Capture the cell that displays the provided text and extract its (x, y) central coordinate. 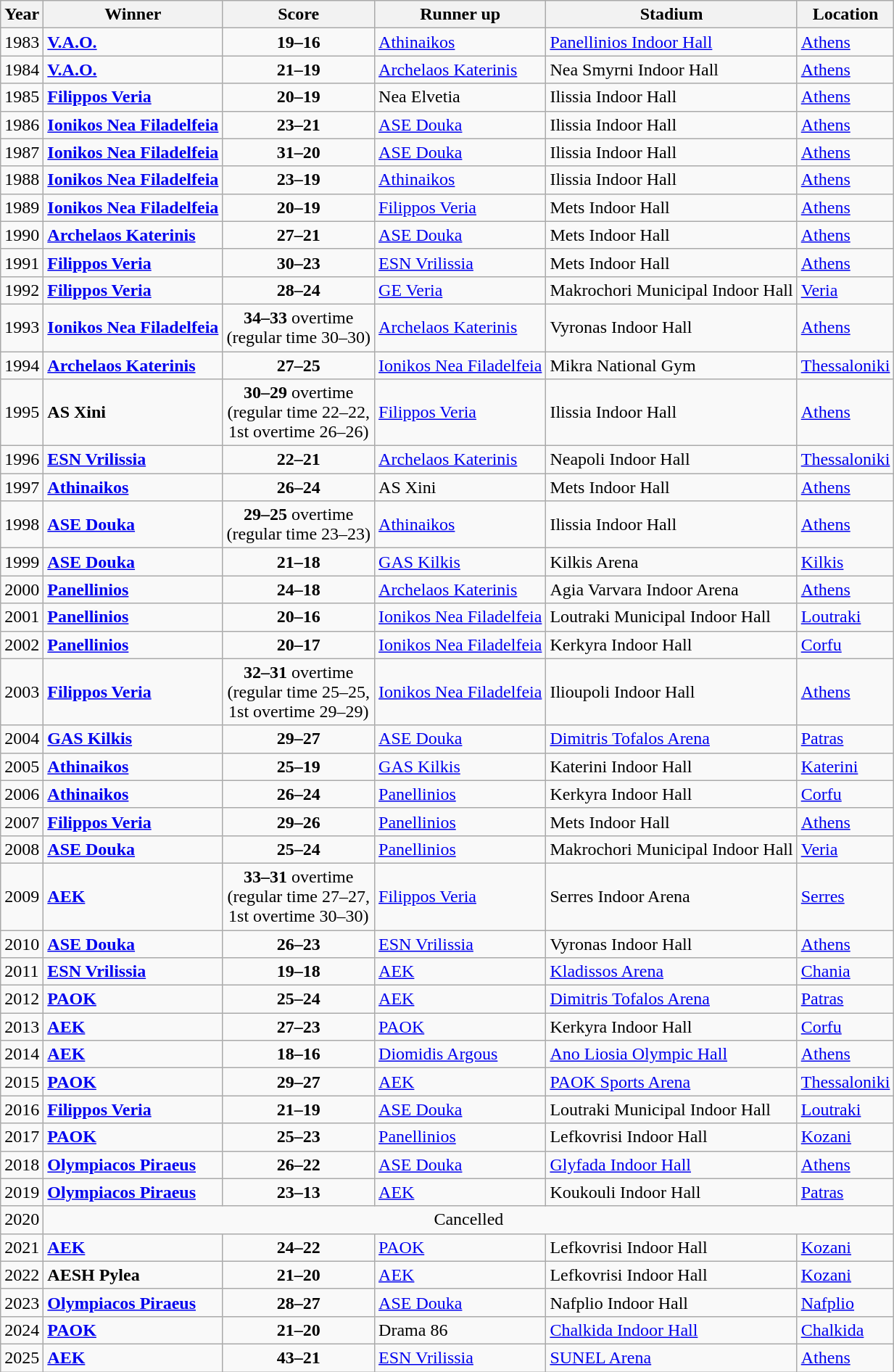
1999 (22, 562)
23–21 (299, 125)
Kilkis (845, 562)
27–23 (299, 1027)
2005 (22, 766)
2011 (22, 972)
Katerini (845, 766)
29–25 overtime (regular time 23–23) (299, 525)
Nea Smyrni Indoor Hall (671, 70)
30–29 overtime (regular time 22–22, 1st overtime 26–26) (299, 413)
Cancelled (468, 1220)
Kilkis Arena (671, 562)
21–18 (299, 562)
2015 (22, 1082)
20–17 (299, 645)
Katerini Indoor Hall (671, 766)
1997 (22, 487)
2014 (22, 1054)
33–31 overtime (regular time 27–27, 1st overtime 30–30) (299, 896)
28–24 (299, 290)
22–21 (299, 460)
Year (22, 15)
25–23 (299, 1137)
SUNEL Arena (671, 1357)
30–23 (299, 263)
1983 (22, 42)
Score (299, 15)
25–19 (299, 766)
24–18 (299, 590)
2023 (22, 1302)
1996 (22, 460)
2020 (22, 1220)
2008 (22, 849)
2021 (22, 1247)
Mikra National Gym (671, 365)
Chalkida (845, 1330)
1984 (22, 70)
Stadium (671, 15)
Chalkida Indoor Hall (671, 1330)
Runner up (460, 15)
Location (845, 15)
2025 (22, 1357)
2006 (22, 794)
Panellinios Indoor Hall (671, 42)
2018 (22, 1165)
1994 (22, 365)
32–31 overtime (regular time 25–25, 1st overtime 29–29) (299, 692)
PAOK Sports Arena (671, 1082)
Nafplio (845, 1302)
18–16 (299, 1054)
43–21 (299, 1357)
2017 (22, 1137)
1990 (22, 235)
1995 (22, 413)
Koukouli Indoor Hall (671, 1192)
2012 (22, 999)
1989 (22, 207)
Diomidis Argous (460, 1054)
20–16 (299, 617)
29–26 (299, 822)
1998 (22, 525)
19–16 (299, 42)
2024 (22, 1330)
2019 (22, 1192)
2000 (22, 590)
Nea Elvetia (460, 97)
23–13 (299, 1192)
1986 (22, 125)
19–18 (299, 972)
2013 (22, 1027)
Glyfada Indoor Hall (671, 1165)
2002 (22, 645)
2010 (22, 943)
Drama 86 (460, 1330)
1985 (22, 97)
23–19 (299, 180)
2001 (22, 617)
Winner (133, 15)
2022 (22, 1275)
1993 (22, 328)
26–23 (299, 943)
Chania (845, 972)
Serres Indoor Arena (671, 896)
27–21 (299, 235)
2016 (22, 1109)
2009 (22, 896)
Ilioupoli Indoor Hall (671, 692)
2007 (22, 822)
Nafplio Indoor Hall (671, 1302)
1987 (22, 152)
Serres (845, 896)
31–20 (299, 152)
2003 (22, 692)
Neapoli Indoor Hall (671, 460)
1988 (22, 180)
34–33 overtime(regular time 30–30) (299, 328)
AESH Pylea (133, 1275)
1991 (22, 263)
26–22 (299, 1165)
24–22 (299, 1247)
Ano Liosia Olympic Hall (671, 1054)
27–25 (299, 365)
GE Veria (460, 290)
28–27 (299, 1302)
Kladissos Arena (671, 972)
1992 (22, 290)
Agia Varvara Indoor Arena (671, 590)
2004 (22, 739)
